Search for the cell housing the specified text and yield its (x, y) center coordinate. 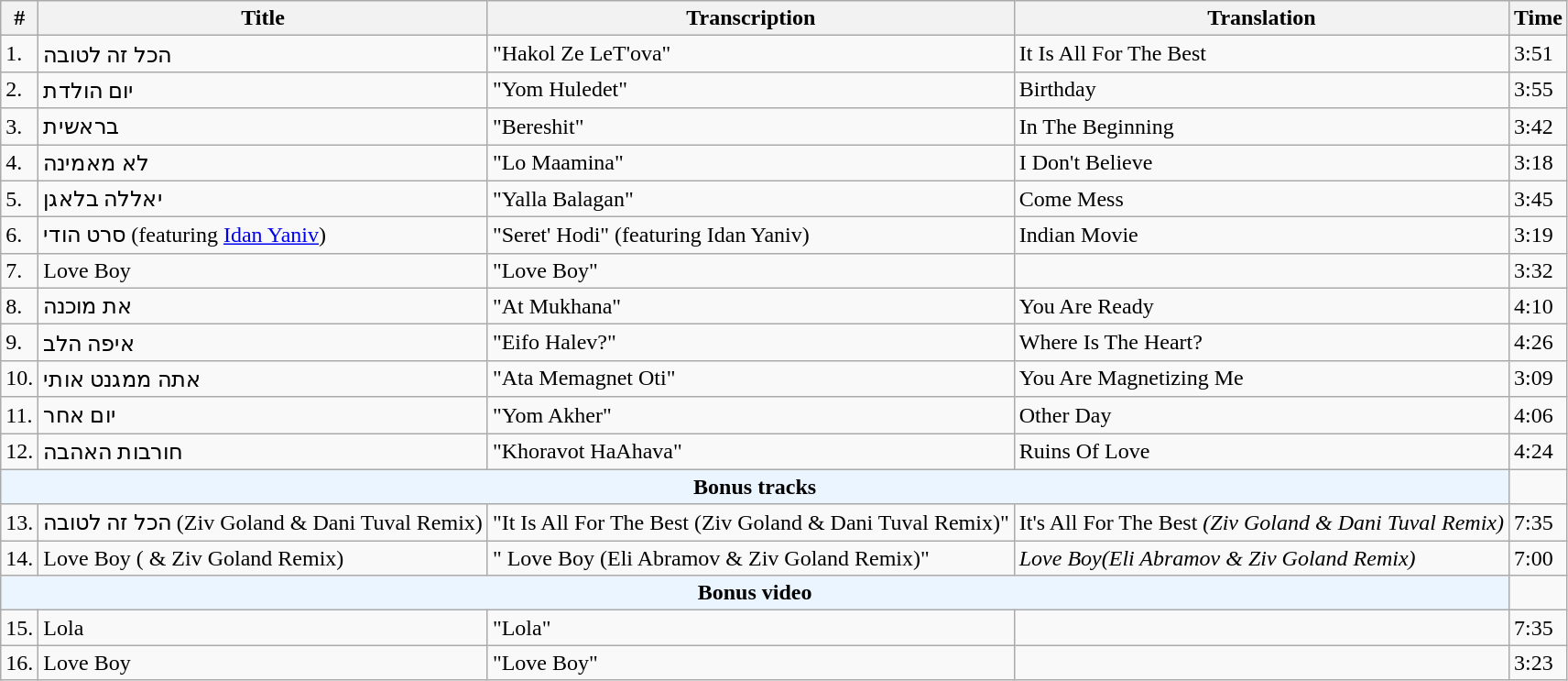
You Are Ready (1261, 306)
It's All For The Best (Ziv Goland & Dani Tuval Remix) (1261, 522)
Bonus tracks (755, 487)
Ruins Of Love (1261, 451)
"Lola" (751, 628)
3:42 (1538, 126)
Love Boy ( & Ziv Goland Remix) (264, 558)
Translation (1261, 18)
Title (264, 18)
7. (20, 270)
10. (20, 379)
Transcription (751, 18)
Bonus video (755, 593)
3:55 (1538, 90)
Love Boy(Eli Abramov & Ziv Goland Remix) (1261, 558)
סרט הודי (featuring Idan Yaniv) (264, 236)
15. (20, 628)
יום הולדת (264, 90)
"Seret' Hodi" (featuring Idan Yaniv) (751, 236)
It Is All For The Best (1261, 54)
בראשית (264, 126)
4:06 (1538, 415)
Other Day (1261, 415)
את מוכנה (264, 306)
16. (20, 663)
Time (1538, 18)
I Don't Believe (1261, 163)
" Love Boy (Eli Abramov & Ziv Goland Remix)" (751, 558)
5. (20, 199)
In The Beginning (1261, 126)
יום אחר (264, 415)
13. (20, 522)
4:24 (1538, 451)
3:18 (1538, 163)
"Bereshit" (751, 126)
הכל זה לטובה (264, 54)
"Hakol Ze LeT'ova" (751, 54)
3:51 (1538, 54)
Lola (264, 628)
"Eifo Halev?" (751, 343)
Birthday (1261, 90)
9. (20, 343)
Come Mess (1261, 199)
4:26 (1538, 343)
"At Mukhana" (751, 306)
איפה הלב (264, 343)
"It Is All For The Best (Ziv Goland & Dani Tuval Remix)" (751, 522)
"Yalla Balagan" (751, 199)
Indian Movie (1261, 236)
3:32 (1538, 270)
2. (20, 90)
7:00 (1538, 558)
14. (20, 558)
הכל זה לטובה (Ziv Goland & Dani Tuval Remix) (264, 522)
3:19 (1538, 236)
"Khoravot HaAhava" (751, 451)
You Are Magnetizing Me (1261, 379)
לא מאמינה (264, 163)
"Lo Maamina" (751, 163)
12. (20, 451)
"Ata Memagnet Oti" (751, 379)
יאללה בלאגן (264, 199)
6. (20, 236)
Where Is The Heart? (1261, 343)
3:45 (1538, 199)
1. (20, 54)
אתה ממגנט אותי (264, 379)
4. (20, 163)
3:09 (1538, 379)
"Yom Akher" (751, 415)
# (20, 18)
4:10 (1538, 306)
חורבות האהבה (264, 451)
"Yom Huledet" (751, 90)
3:23 (1538, 663)
11. (20, 415)
8. (20, 306)
3. (20, 126)
